Scan for the cell matching the given text and deliver its [x, y] coordinate at center. 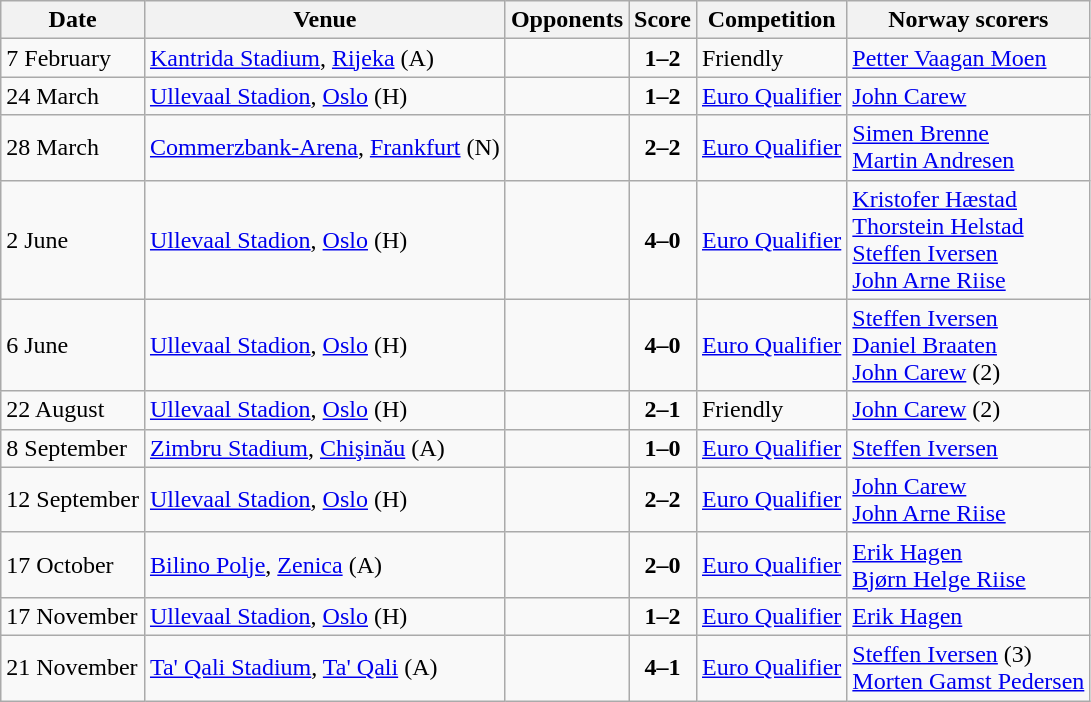
12 September [73, 500]
17 November [73, 616]
8 September [73, 448]
Erik Hagen [968, 616]
Zimbru Stadium, Chişinău (A) [324, 448]
Steffen Iversen [968, 448]
Erik HagenBjørn Helge Riise [968, 564]
Competition [771, 20]
Simen BrenneMartin Andresen [968, 148]
24 March [73, 96]
2–0 [663, 564]
John Carew [968, 96]
2 June [73, 240]
Score [663, 20]
Steffen IversenDaniel BraatenJohn Carew (2) [968, 345]
28 March [73, 148]
22 August [73, 410]
Steffen Iversen (3)Morten Gamst Pedersen [968, 668]
Bilino Polje, Zenica (A) [324, 564]
Kristofer HæstadThorstein HelstadSteffen IversenJohn Arne Riise [968, 240]
Commerzbank-Arena, Frankfurt (N) [324, 148]
Venue [324, 20]
Kantrida Stadium, Rijeka (A) [324, 58]
Ta' Qali Stadium, Ta' Qali (A) [324, 668]
17 October [73, 564]
Opponents [566, 20]
21 November [73, 668]
Petter Vaagan Moen [968, 58]
Norway scorers [968, 20]
John CarewJohn Arne Riise [968, 500]
7 February [73, 58]
6 June [73, 345]
Date [73, 20]
John Carew (2) [968, 410]
4–1 [663, 668]
2–1 [663, 410]
1–0 [663, 448]
